For the text-containing cell, return its midpoint in (X, Y) coordinate format. 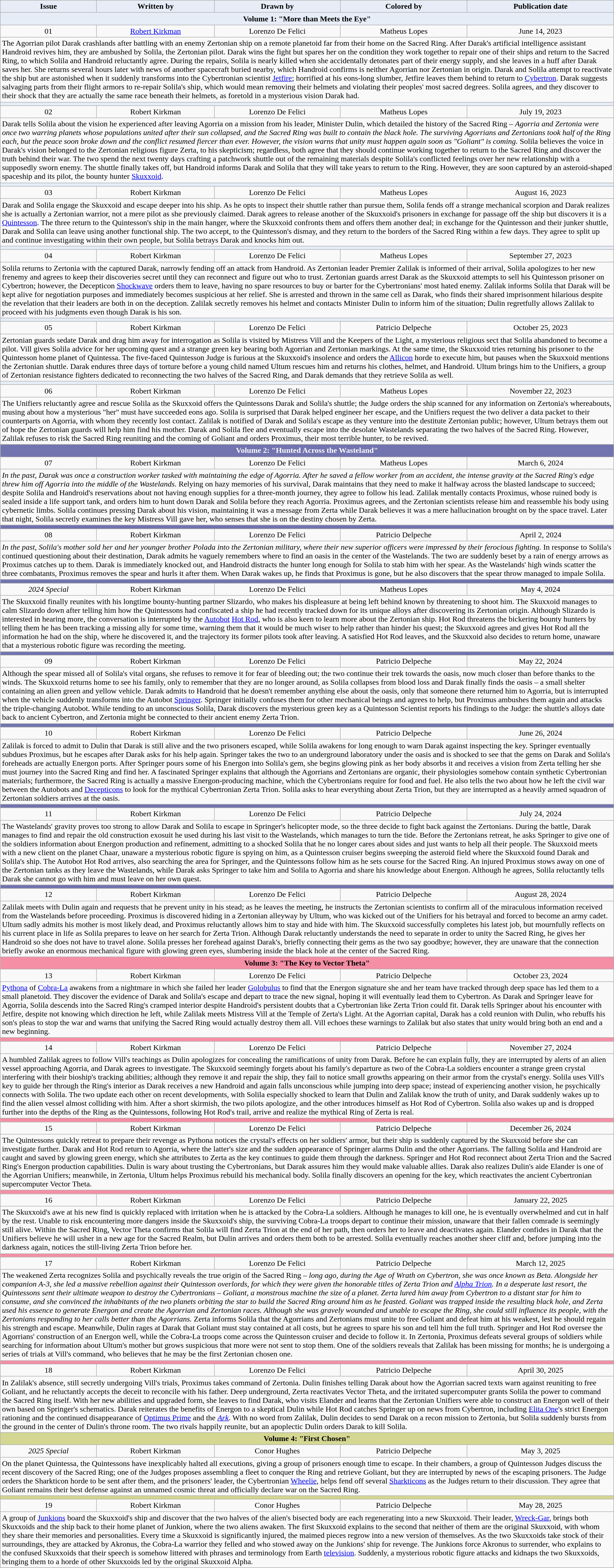
March 6, 2024 (540, 463)
04 (49, 256)
November 27, 2024 (540, 1047)
05 (49, 328)
03 (49, 192)
June 14, 2023 (540, 31)
August 16, 2023 (540, 192)
April 2, 2024 (540, 535)
October 23, 2024 (540, 975)
May 22, 2024 (540, 661)
01 (49, 31)
Written by (155, 6)
11 (49, 814)
October 25, 2023 (540, 328)
Issue (49, 6)
Colored by (404, 6)
16 (49, 1200)
July 24, 2024 (540, 814)
Drawn by (277, 6)
May 4, 2024 (540, 589)
April 30, 2025 (540, 1370)
June 26, 2024 (540, 733)
18 (49, 1370)
13 (49, 975)
07 (49, 463)
09 (49, 661)
10 (49, 733)
August 28, 2024 (540, 895)
2024 Special (49, 589)
July 19, 2023 (540, 112)
September 27, 2023 (540, 256)
December 26, 2024 (540, 1128)
March 12, 2025 (540, 1263)
02 (49, 112)
Volume 4: "First Chosen" (307, 1438)
08 (49, 535)
November 22, 2023 (540, 391)
May 3, 2025 (540, 1451)
12 (49, 895)
Volume 2: "Hunted Across the Wasteland" (307, 451)
May 28, 2025 (540, 1505)
January 22, 2025 (540, 1200)
19 (49, 1505)
14 (49, 1047)
Volume 3: "The Key to Vector Theta" (307, 963)
15 (49, 1128)
Publication date (540, 6)
17 (49, 1263)
2025 Special (49, 1451)
Volume 1: "More than Meets the Eye" (307, 19)
06 (49, 391)
